Find where the given text appears and provide that cell's center as [x, y] coordinate. 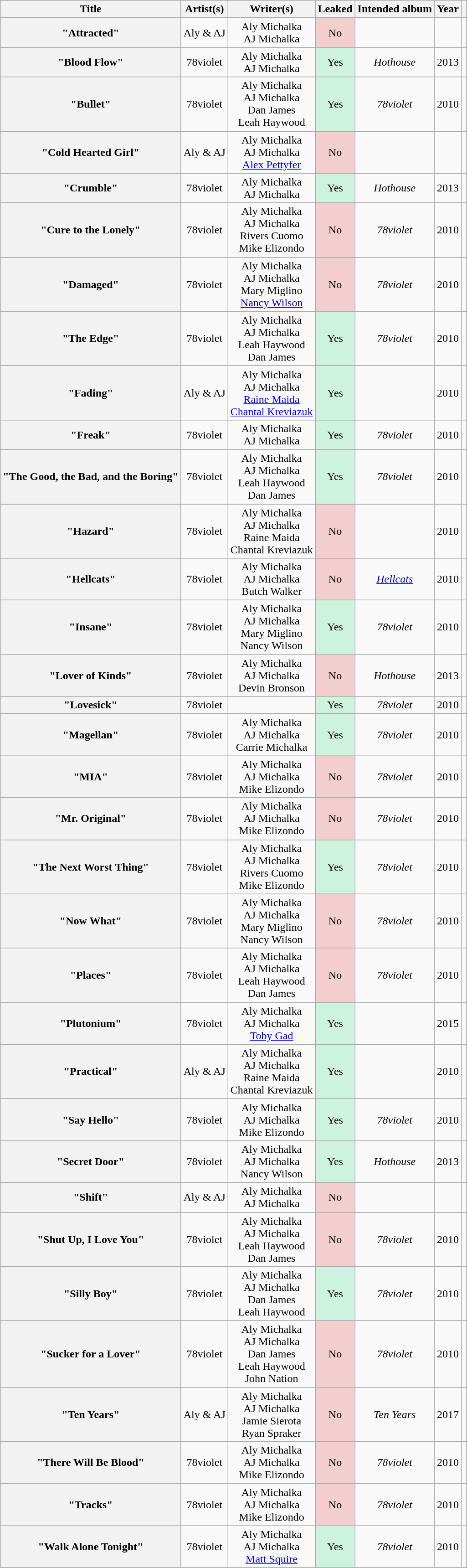
"Bullet" [91, 104]
"Plutonium" [91, 1023]
"Mr. Original" [91, 819]
"There Will Be Blood" [91, 1463]
"Cure to the Lonely" [91, 230]
"Damaged" [91, 284]
"Freak" [91, 435]
"Shut Up, I Love You" [91, 1240]
"Lover of Kinds" [91, 676]
"Cold Hearted Girl" [91, 152]
"Hazard" [91, 531]
Year [447, 9]
"Hellcats" [91, 579]
"Magellan" [91, 735]
"Places" [91, 975]
"Walk Alone Tonight" [91, 1547]
"Shift" [91, 1197]
"The Good, the Bad, and the Boring" [91, 477]
Aly MichalkaAJ MichalkaNancy Wilson [272, 1161]
"Insane" [91, 627]
Aly MichalkaAJ MichalkaCarrie Michalka [272, 735]
"Practical" [91, 1071]
"Secret Door" [91, 1161]
2017 [447, 1415]
Intended album [395, 9]
Aly MichalkaAJ MichalkaMatt Squire [272, 1547]
2015 [447, 1023]
Aly MichalkaAJ MichalkaDevin Bronson [272, 676]
"Now What" [91, 921]
Aly MichalkaAJ MichalkaJamie SierotaRyan Spraker [272, 1415]
Writer(s) [272, 9]
"The Next Worst Thing" [91, 867]
Leaked [335, 9]
"The Edge" [91, 338]
"Attracted" [91, 33]
Aly MichalkaAJ MichalkaAlex Pettyfer [272, 152]
"Silly Boy" [91, 1294]
Artist(s) [204, 9]
"Lovesick" [91, 705]
Aly MichalkaAJ MichalkaDan JamesLeah HaywoodJohn Nation [272, 1354]
"MIA" [91, 777]
"Say Hello" [91, 1119]
"Ten Years" [91, 1415]
"Blood Flow" [91, 62]
"Sucker for a Lover" [91, 1354]
"Fading" [91, 393]
Aly MichalkaAJ MichalkaButch Walker [272, 579]
"Tracks" [91, 1505]
Hellcats [395, 579]
"Crumble" [91, 188]
Aly MichalkaAJ MichalkaToby Gad [272, 1023]
Ten Years [395, 1415]
Title [91, 9]
